For the text-containing cell, return its midpoint in [X, Y] coordinate format. 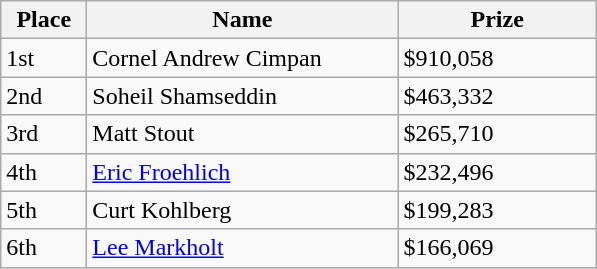
Curt Kohlberg [242, 210]
$265,710 [498, 134]
$232,496 [498, 172]
Prize [498, 20]
Matt Stout [242, 134]
4th [44, 172]
1st [44, 58]
5th [44, 210]
$166,069 [498, 248]
Name [242, 20]
$463,332 [498, 96]
Eric Froehlich [242, 172]
6th [44, 248]
Lee Markholt [242, 248]
3rd [44, 134]
$199,283 [498, 210]
2nd [44, 96]
$910,058 [498, 58]
Soheil Shamseddin [242, 96]
Cornel Andrew Cimpan [242, 58]
Place [44, 20]
